Pinpoint the cell where the given text exists, returning its (x, y) midpoint coordinate. 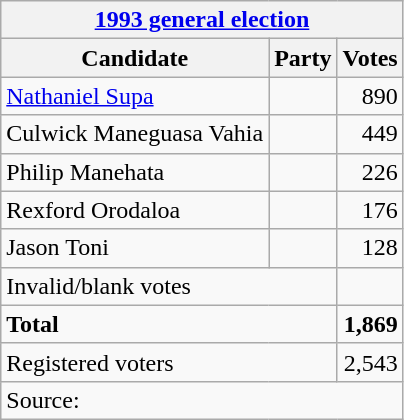
1,869 (370, 324)
Source: (202, 400)
Invalid/blank votes (169, 286)
Rexford Orodaloa (135, 210)
449 (370, 134)
Culwick Maneguasa Vahia (135, 134)
Nathaniel Supa (135, 96)
1993 general election (202, 20)
Candidate (135, 58)
Philip Manehata (135, 172)
128 (370, 248)
890 (370, 96)
Party (303, 58)
2,543 (370, 362)
176 (370, 210)
Jason Toni (135, 248)
Registered voters (169, 362)
Total (169, 324)
226 (370, 172)
Votes (370, 58)
